For the text-containing cell, return its midpoint in (X, Y) coordinate format. 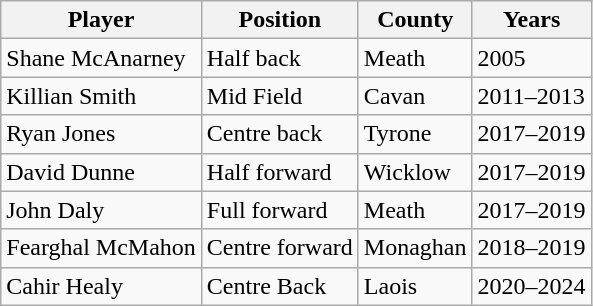
2011–2013 (532, 96)
Centre forward (280, 248)
2020–2024 (532, 286)
Tyrone (415, 134)
David Dunne (102, 172)
Mid Field (280, 96)
Wicklow (415, 172)
Years (532, 20)
Full forward (280, 210)
County (415, 20)
Player (102, 20)
John Daly (102, 210)
Half back (280, 58)
Cavan (415, 96)
Cahir Healy (102, 286)
Shane McAnarney (102, 58)
Centre back (280, 134)
Laois (415, 286)
Monaghan (415, 248)
2005 (532, 58)
Centre Back (280, 286)
Killian Smith (102, 96)
Fearghal McMahon (102, 248)
Half forward (280, 172)
Ryan Jones (102, 134)
2018–2019 (532, 248)
Position (280, 20)
